Capture the cell that displays the provided text and extract its [X, Y] central coordinate. 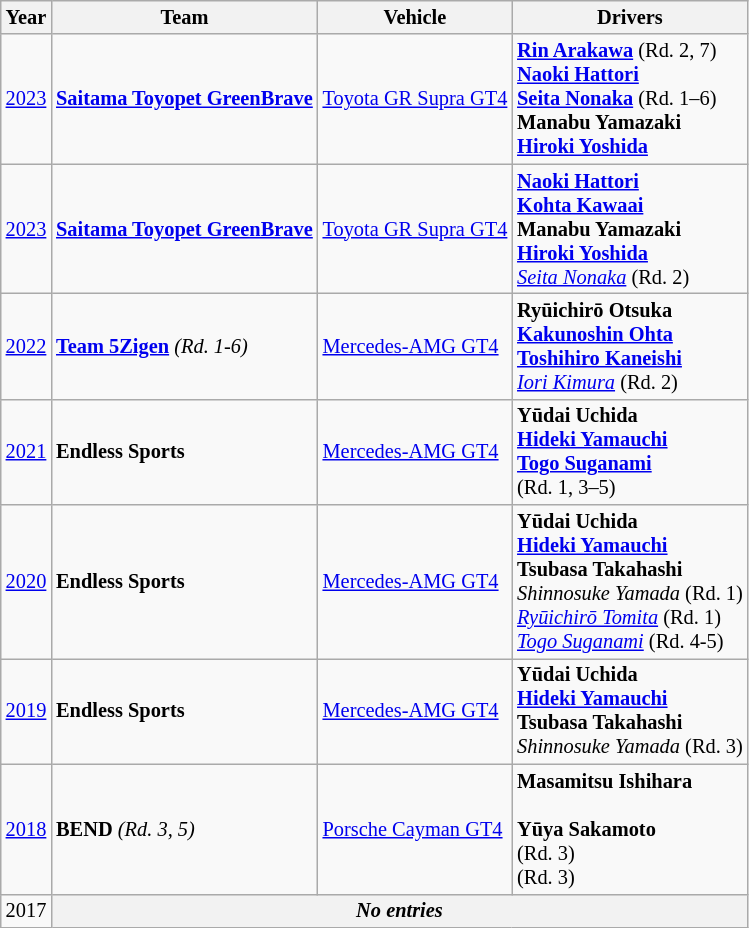
Porsche Cayman GT4 [416, 829]
2021 [26, 452]
Yūdai Uchida Hideki Yamauchi Tsubasa Takahashi Shinnosuke Yamada (Rd. 3) [630, 711]
Yūdai Uchida Hideki Yamauchi Togo Suganami (Rd. 1, 3–5) [630, 452]
Team [184, 17]
Masamitsu Ishihara Yūya Sakamoto (Rd. 3) (Rd. 3) [630, 829]
BEND (Rd. 3, 5) [184, 829]
2022 [26, 346]
Team 5Zigen (Rd. 1-6) [184, 346]
Drivers [630, 17]
Vehicle [416, 17]
Ryūichirō Otsuka Kakunoshin Ohta Toshihiro Kaneishi Iori Kimura (Rd. 2) [630, 346]
2019 [26, 711]
Rin Arakawa (Rd. 2, 7) Naoki Hattori Seita Nonaka (Rd. 1–6) Manabu Yamazaki Hiroki Yoshida [630, 99]
2017 [26, 911]
No entries [400, 911]
2020 [26, 582]
Year [26, 17]
2018 [26, 829]
Yūdai Uchida Hideki Yamauchi Tsubasa Takahashi Shinnosuke Yamada (Rd. 1) Ryūichirō Tomita (Rd. 1) Togo Suganami (Rd. 4-5) [630, 582]
Naoki Hattori Kohta Kawaai Manabu Yamazaki Hiroki Yoshida Seita Nonaka (Rd. 2) [630, 229]
